Determine the (X, Y) coordinate at the center of the cell enclosing the given text.  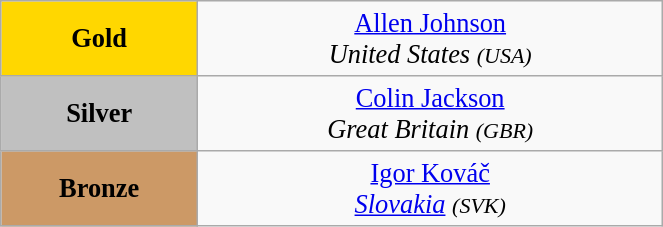
Silver (100, 112)
Igor KováčSlovakia (SVK) (430, 188)
Allen JohnsonUnited States (USA) (430, 38)
Bronze (100, 188)
Colin JacksonGreat Britain (GBR) (430, 112)
Gold (100, 38)
